Capture the cell that displays the provided text and extract its (x, y) central coordinate. 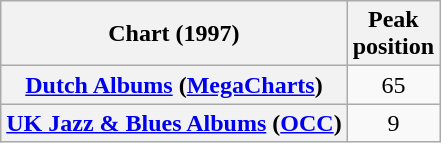
Dutch Albums (MegaCharts) (174, 85)
UK Jazz & Blues Albums (OCC) (174, 123)
65 (393, 85)
Chart (1997) (174, 34)
9 (393, 123)
Peakposition (393, 34)
